Search for the cell housing the specified text and yield its [X, Y] center coordinate. 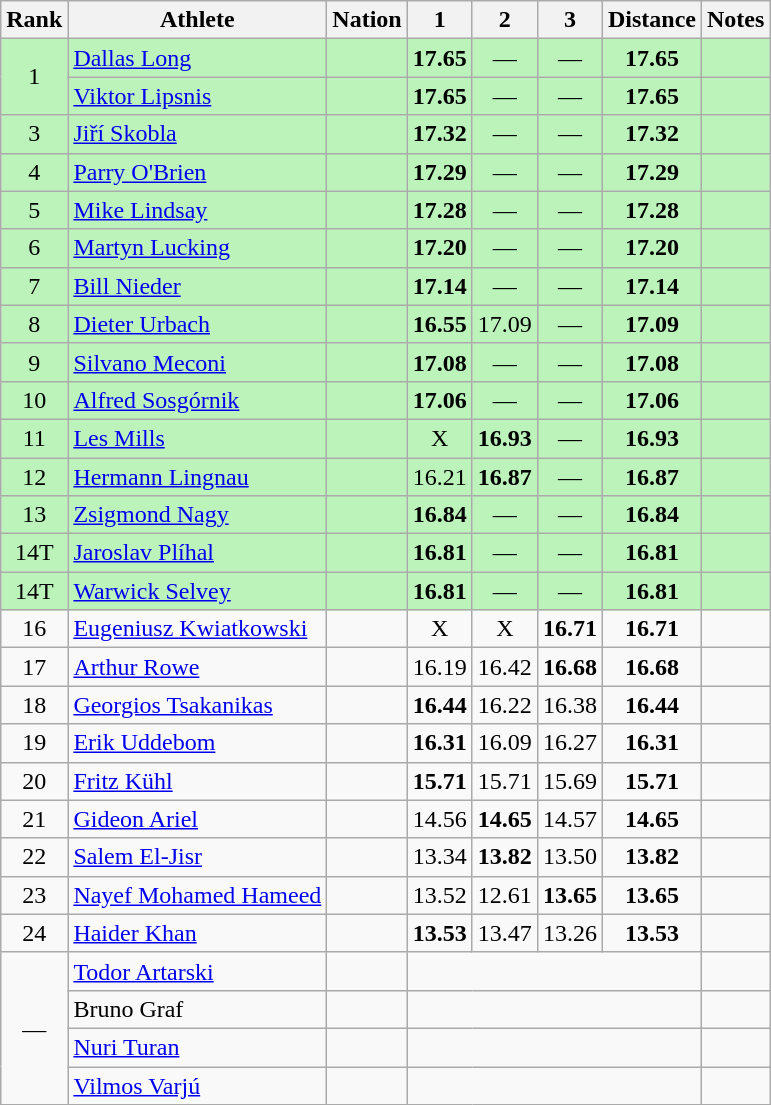
Fritz Kühl [198, 781]
Distance [652, 20]
Notes [735, 20]
Alfred Sosgórnik [198, 400]
Gideon Ariel [198, 819]
5 [34, 210]
Warwick Selvey [198, 591]
21 [34, 819]
13.26 [570, 933]
Vilmos Varjú [198, 1085]
Erik Uddebom [198, 743]
16 [34, 629]
24 [34, 933]
Jiří Skobla [198, 134]
Parry O'Brien [198, 172]
Nation [367, 20]
Jaroslav Plíhal [198, 553]
17 [34, 667]
16.38 [570, 705]
Viktor Lipsnis [198, 96]
Arthur Rowe [198, 667]
14.56 [440, 819]
16.19 [440, 667]
11 [34, 438]
Hermann Lingnau [198, 477]
7 [34, 286]
19 [34, 743]
12.61 [504, 895]
Dallas Long [198, 58]
Bruno Graf [198, 1009]
Salem El-Jisr [198, 857]
Silvano Meconi [198, 362]
16.55 [440, 324]
16.27 [570, 743]
6 [34, 248]
22 [34, 857]
16.21 [440, 477]
Rank [34, 20]
Les Mills [198, 438]
10 [34, 400]
15.69 [570, 781]
Georgios Tsakanikas [198, 705]
13.50 [570, 857]
8 [34, 324]
16.09 [504, 743]
20 [34, 781]
Bill Nieder [198, 286]
Haider Khan [198, 933]
Eugeniusz Kwiatkowski [198, 629]
4 [34, 172]
Martyn Lucking [198, 248]
Athlete [198, 20]
16.22 [504, 705]
18 [34, 705]
2 [504, 20]
14.57 [570, 819]
Dieter Urbach [198, 324]
9 [34, 362]
Mike Lindsay [198, 210]
Zsigmond Nagy [198, 515]
13.34 [440, 857]
Nayef Mohamed Hameed [198, 895]
Todor Artarski [198, 971]
13.52 [440, 895]
13 [34, 515]
16.42 [504, 667]
Nuri Turan [198, 1047]
13.47 [504, 933]
12 [34, 477]
23 [34, 895]
